Return the (X, Y) coordinate for the center point of the cell that contains the specified text.  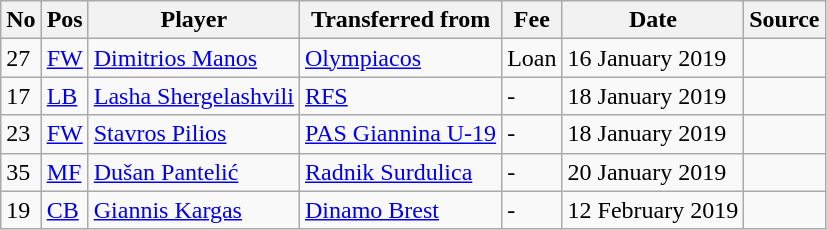
Stavros Pilios (194, 134)
Dinamo Brest (400, 210)
20 January 2019 (653, 172)
27 (21, 58)
PAS Giannina U-19 (400, 134)
35 (21, 172)
RFS (400, 96)
Player (194, 20)
Giannis Kargas (194, 210)
Transferred from (400, 20)
Source (784, 20)
Loan (532, 58)
Pos (64, 20)
No (21, 20)
12 February 2019 (653, 210)
Dušan Pantelić (194, 172)
16 January 2019 (653, 58)
19 (21, 210)
Lasha Shergelashvili (194, 96)
LB (64, 96)
Olympiacos (400, 58)
Dimitrios Manos (194, 58)
MF (64, 172)
Date (653, 20)
Radnik Surdulica (400, 172)
23 (21, 134)
17 (21, 96)
CB (64, 210)
Fee (532, 20)
